Detect which cell encompasses the target text, then output its (x, y) center coordinate. 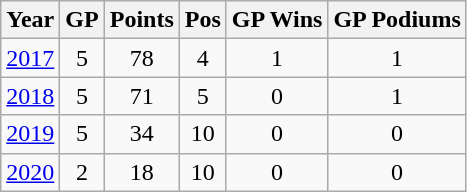
71 (142, 96)
18 (142, 172)
2020 (30, 172)
Pos (202, 20)
2018 (30, 96)
2017 (30, 58)
34 (142, 134)
Points (142, 20)
4 (202, 58)
GP (82, 20)
Year (30, 20)
2 (82, 172)
GP Podiums (397, 20)
GP Wins (277, 20)
78 (142, 58)
2019 (30, 134)
